Pinpoint the cell where the given text exists, returning its [X, Y] midpoint coordinate. 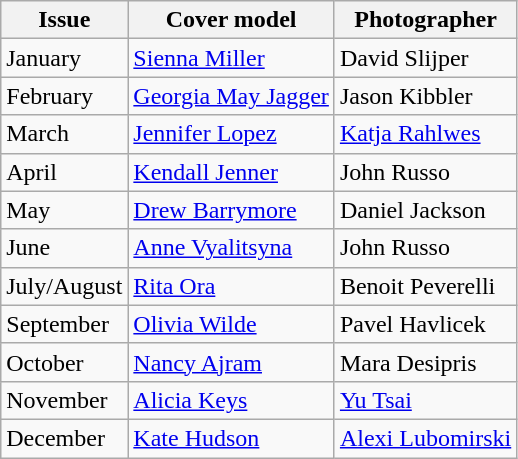
November [64, 400]
Georgia May Jagger [232, 96]
June [64, 248]
Mara Desipris [425, 362]
September [64, 324]
Rita Ora [232, 286]
Alicia Keys [232, 400]
Alexi Lubomirski [425, 438]
Daniel Jackson [425, 210]
Katja Rahlwes [425, 134]
Kate Hudson [232, 438]
Jennifer Lopez [232, 134]
July/August [64, 286]
Pavel Havlicek [425, 324]
David Slijper [425, 58]
March [64, 134]
October [64, 362]
January [64, 58]
Yu Tsai [425, 400]
April [64, 172]
Nancy Ajram [232, 362]
May [64, 210]
Benoit Peverelli [425, 286]
Sienna Miller [232, 58]
Anne Vyalitsyna [232, 248]
February [64, 96]
Issue [64, 20]
Photographer [425, 20]
Jason Kibbler [425, 96]
Drew Barrymore [232, 210]
Cover model [232, 20]
December [64, 438]
Kendall Jenner [232, 172]
Olivia Wilde [232, 324]
